Locate the cell with the specified text and output its [X, Y] center coordinate. 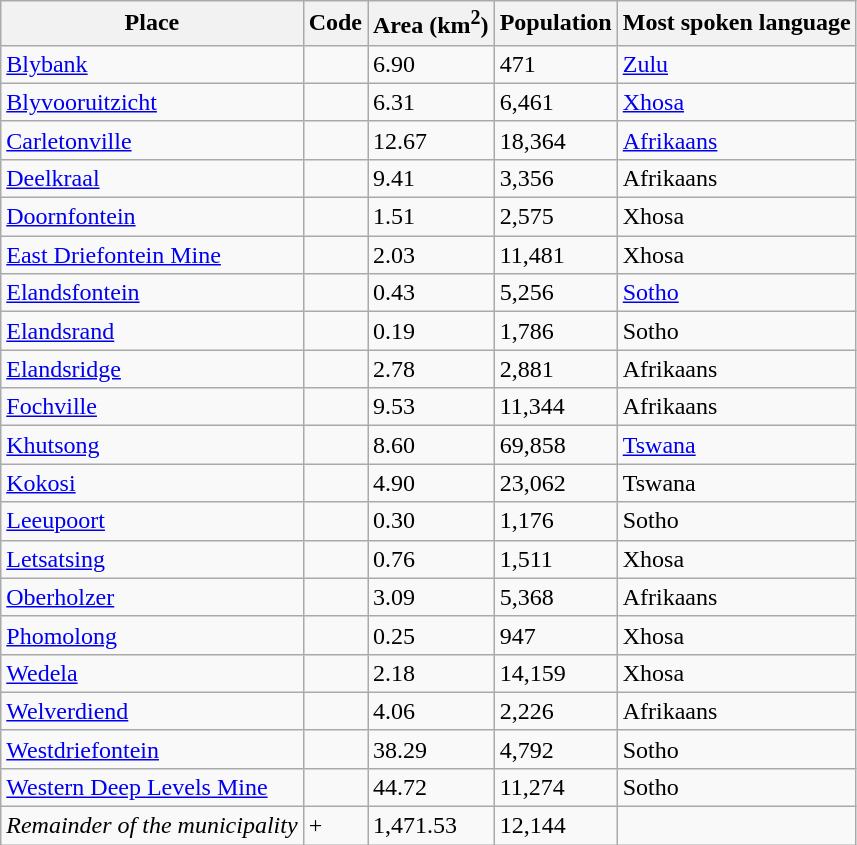
12,144 [556, 826]
Leeupoort [152, 521]
1,786 [556, 331]
Blyvooruitzicht [152, 102]
2,226 [556, 711]
Remainder of the municipality [152, 826]
Wedela [152, 673]
4.90 [432, 483]
2.78 [432, 369]
Welverdiend [152, 711]
Westdriefontein [152, 749]
11,274 [556, 787]
6,461 [556, 102]
0.30 [432, 521]
18,364 [556, 140]
1.51 [432, 217]
Carletonville [152, 140]
4,792 [556, 749]
3.09 [432, 597]
0.76 [432, 559]
12.67 [432, 140]
Letsatsing [152, 559]
Oberholzer [152, 597]
947 [556, 635]
5,368 [556, 597]
1,511 [556, 559]
0.25 [432, 635]
Area (km2) [432, 24]
44.72 [432, 787]
11,481 [556, 255]
Elandsrand [152, 331]
0.43 [432, 293]
69,858 [556, 445]
Zulu [736, 64]
4.06 [432, 711]
Khutsong [152, 445]
Population [556, 24]
Kokosi [152, 483]
38.29 [432, 749]
2,881 [556, 369]
0.19 [432, 331]
Doornfontein [152, 217]
Fochville [152, 407]
Deelkraal [152, 178]
9.53 [432, 407]
2.03 [432, 255]
+ [335, 826]
14,159 [556, 673]
2.18 [432, 673]
Code [335, 24]
9.41 [432, 178]
Place [152, 24]
Elandsridge [152, 369]
5,256 [556, 293]
3,356 [556, 178]
Western Deep Levels Mine [152, 787]
1,176 [556, 521]
471 [556, 64]
8.60 [432, 445]
11,344 [556, 407]
Blybank [152, 64]
Most spoken language [736, 24]
East Driefontein Mine [152, 255]
23,062 [556, 483]
Phomolong [152, 635]
2,575 [556, 217]
6.90 [432, 64]
6.31 [432, 102]
Elandsfontein [152, 293]
1,471.53 [432, 826]
